Detect which cell encompasses the target text, then output its [X, Y] center coordinate. 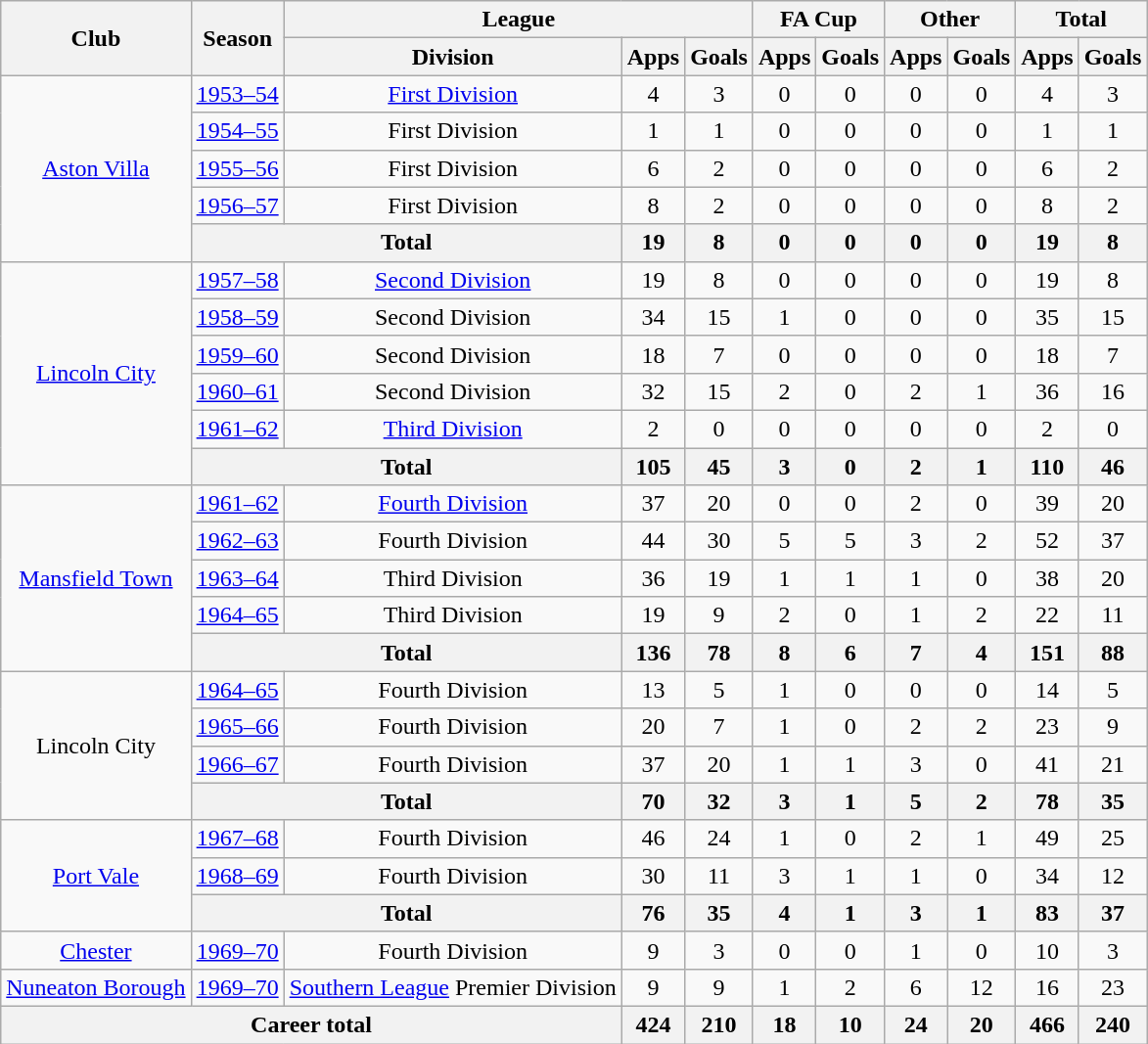
Other [950, 20]
1965–66 [237, 727]
1960–61 [237, 391]
Chester [96, 950]
39 [1047, 504]
1956–57 [237, 205]
13 [653, 690]
210 [719, 1024]
88 [1113, 653]
1955–56 [237, 168]
Division [452, 57]
Nuneaton Borough [96, 987]
45 [719, 467]
151 [1047, 653]
Season [237, 38]
1958–59 [237, 317]
466 [1047, 1024]
38 [1047, 578]
Aston Villa [96, 168]
1962–63 [237, 541]
1959–60 [237, 354]
FA Cup [818, 20]
1968–69 [237, 876]
41 [1047, 764]
25 [1113, 839]
Mansfield Town [96, 578]
1957–58 [237, 280]
1953–54 [237, 94]
44 [653, 541]
70 [653, 801]
240 [1113, 1024]
1954–55 [237, 131]
1967–68 [237, 839]
League [519, 20]
424 [653, 1024]
14 [1047, 690]
76 [653, 913]
21 [1113, 764]
Club [96, 38]
Career total [311, 1024]
Port Vale [96, 876]
Southern League Premier Division [452, 987]
1966–67 [237, 764]
136 [653, 653]
83 [1047, 913]
110 [1047, 467]
1963–64 [237, 578]
52 [1047, 541]
49 [1047, 839]
22 [1047, 615]
105 [653, 467]
